Output the (x, y) coordinate of the center of the cell containing the given text.  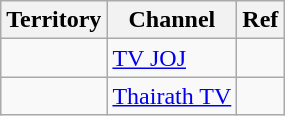
Thairath TV (172, 96)
Ref (260, 20)
Territory (54, 20)
TV JOJ (172, 58)
Channel (172, 20)
